From the cell containing the given text, extract its center point as (x, y) coordinate. 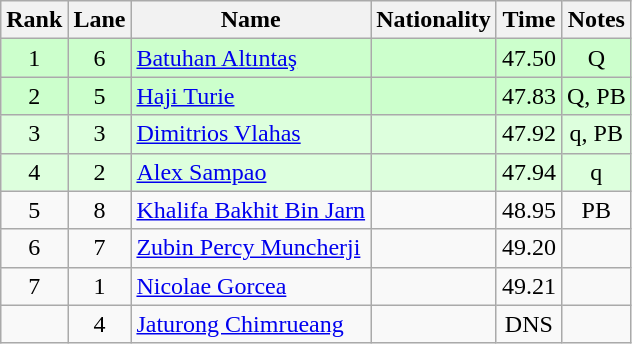
Q, PB (596, 96)
Dimitrios Vlahas (251, 134)
Nationality (434, 20)
Nicolae Gorcea (251, 286)
Time (528, 20)
8 (100, 210)
DNS (528, 324)
Batuhan Altıntaş (251, 58)
47.50 (528, 58)
Jaturong Chimrueang (251, 324)
47.83 (528, 96)
47.94 (528, 172)
Notes (596, 20)
Name (251, 20)
Q (596, 58)
q, PB (596, 134)
Lane (100, 20)
49.21 (528, 286)
Alex Sampao (251, 172)
q (596, 172)
Rank (34, 20)
Haji Turie (251, 96)
PB (596, 210)
48.95 (528, 210)
Khalifa Bakhit Bin Jarn (251, 210)
47.92 (528, 134)
Zubin Percy Muncherji (251, 248)
49.20 (528, 248)
